Identify which cell holds the provided text, then report its (X, Y) central coordinate. 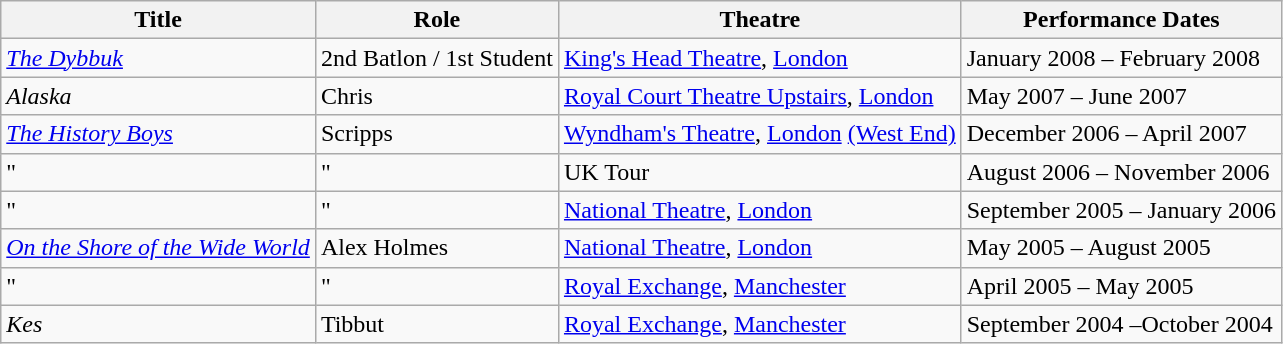
King's Head Theatre, London (760, 58)
Performance Dates (1121, 20)
May 2007 – June 2007 (1121, 96)
UK Tour (760, 172)
April 2005 – May 2005 (1121, 286)
September 2005 – January 2006 (1121, 210)
On the Shore of the Wide World (158, 248)
The Dybbuk (158, 58)
August 2006 – November 2006 (1121, 172)
The History Boys (158, 134)
Chris (436, 96)
December 2006 – April 2007 (1121, 134)
Title (158, 20)
Wyndham's Theatre, London (West End) (760, 134)
Kes (158, 324)
Role (436, 20)
January 2008 – February 2008 (1121, 58)
Alex Holmes (436, 248)
Tibbut (436, 324)
2nd Batlon / 1st Student (436, 58)
Alaska (158, 96)
September 2004 –October 2004 (1121, 324)
Scripps (436, 134)
May 2005 – August 2005 (1121, 248)
Theatre (760, 20)
Royal Court Theatre Upstairs, London (760, 96)
